Capture the cell that displays the provided text and extract its (x, y) central coordinate. 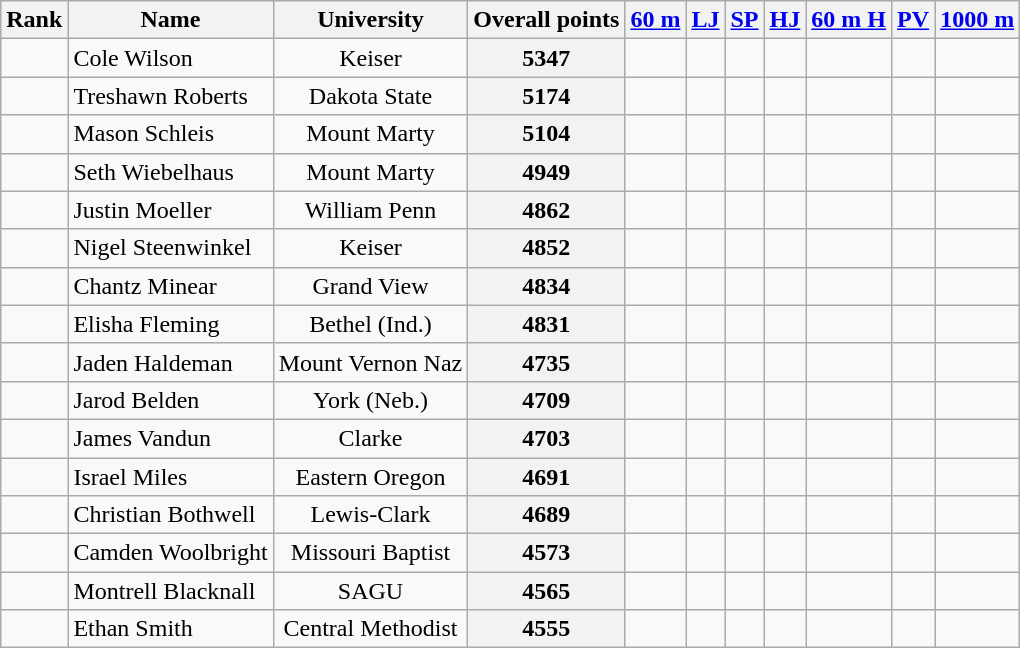
4862 (546, 210)
Jaden Haldeman (170, 362)
PV (914, 20)
4831 (546, 324)
Camden Woolbright (170, 553)
Eastern Oregon (370, 477)
4689 (546, 515)
Clarke (370, 438)
Nigel Steenwinkel (170, 248)
Central Methodist (370, 629)
60 m (656, 20)
LJ (706, 20)
4691 (546, 477)
Montrell Blacknall (170, 591)
5174 (546, 96)
Rank (34, 20)
William Penn (370, 210)
Name (170, 20)
Grand View (370, 286)
4852 (546, 248)
4565 (546, 591)
Missouri Baptist (370, 553)
Lewis-Clark (370, 515)
Overall points (546, 20)
James Vandun (170, 438)
Christian Bothwell (170, 515)
Chantz Minear (170, 286)
Ethan Smith (170, 629)
HJ (785, 20)
Seth Wiebelhaus (170, 172)
4834 (546, 286)
4555 (546, 629)
SP (744, 20)
Treshawn Roberts (170, 96)
4949 (546, 172)
1000 m (978, 20)
4709 (546, 400)
York (Neb.) (370, 400)
Mount Vernon Naz (370, 362)
5347 (546, 58)
SAGU (370, 591)
Dakota State (370, 96)
Jarod Belden (170, 400)
Elisha Fleming (170, 324)
University (370, 20)
Mason Schleis (170, 134)
4703 (546, 438)
Bethel (Ind.) (370, 324)
5104 (546, 134)
4735 (546, 362)
Justin Moeller (170, 210)
60 m H (849, 20)
Israel Miles (170, 477)
Cole Wilson (170, 58)
4573 (546, 553)
